Extract the [X, Y] coordinate from the center of the cell holding the provided text.  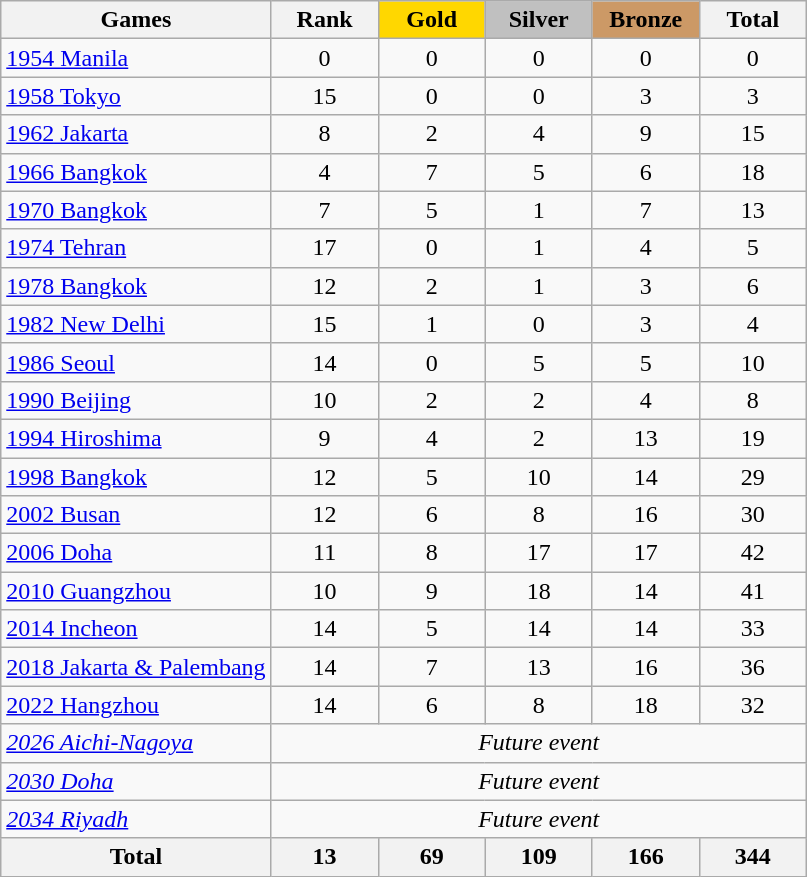
Games [136, 20]
344 [752, 857]
2018 Jakarta & Palembang [136, 667]
36 [752, 667]
32 [752, 705]
42 [752, 553]
2034 Riyadh [136, 819]
1994 Hiroshima [136, 438]
1974 Tehran [136, 248]
2022 Hangzhou [136, 705]
Rank [324, 20]
30 [752, 515]
1982 New Delhi [136, 324]
1970 Bangkok [136, 210]
2030 Doha [136, 781]
1990 Beijing [136, 400]
2010 Guangzhou [136, 591]
1966 Bangkok [136, 172]
Bronze [646, 20]
1998 Bangkok [136, 477]
29 [752, 477]
1986 Seoul [136, 362]
19 [752, 438]
Gold [432, 20]
2002 Busan [136, 515]
Silver [538, 20]
2006 Doha [136, 553]
1954 Manila [136, 58]
11 [324, 553]
1978 Bangkok [136, 286]
1958 Tokyo [136, 96]
2026 Aichi-Nagoya [136, 743]
69 [432, 857]
1962 Jakarta [136, 134]
109 [538, 857]
33 [752, 629]
41 [752, 591]
2014 Incheon [136, 629]
166 [646, 857]
